Scan for the cell matching the given text and deliver its [x, y] coordinate at center. 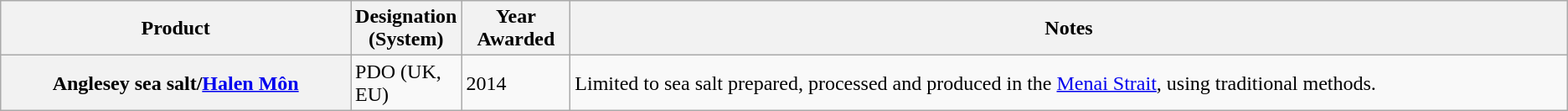
2014 [516, 82]
PDO (UK, EU) [406, 82]
Anglesey sea salt/Halen Môn [176, 82]
Year Awarded [516, 29]
Limited to sea salt prepared, processed and produced in the Menai Strait, using traditional methods. [1069, 82]
Notes [1069, 29]
Designation (System) [406, 29]
Product [176, 29]
